Return [x, y] of the center of cell containing provided text 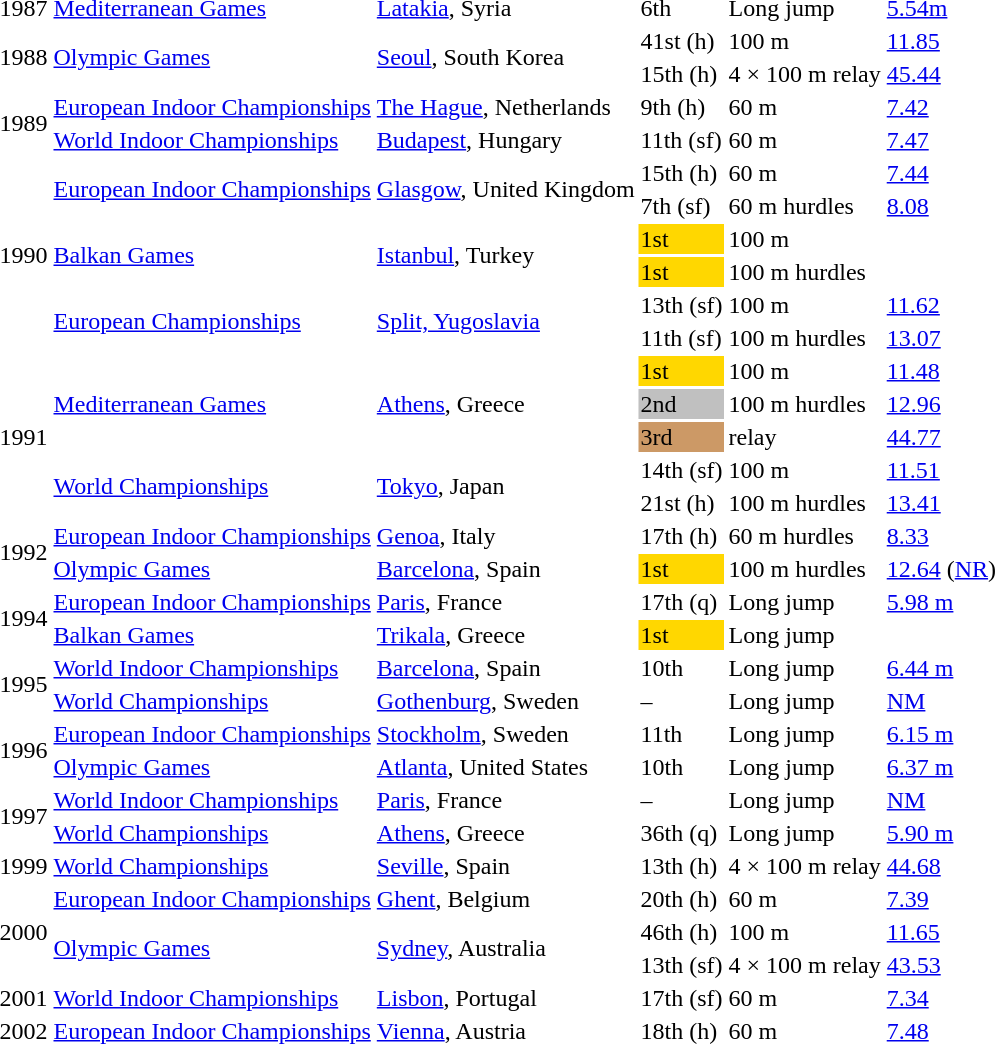
3rd [682, 437]
7th (sf) [682, 206]
Budapest, Hungary [506, 140]
Sydney, Australia [506, 948]
Lisbon, Portugal [506, 998]
Atlanta, United States [506, 767]
21st (h) [682, 503]
13th (h) [682, 866]
Glasgow, United Kingdom [506, 190]
Ghent, Belgium [506, 899]
The Hague, Netherlands [506, 107]
Seoul, South Korea [506, 58]
Split, Yugoslavia [506, 322]
relay [804, 437]
Stockholm, Sweden [506, 734]
17th (q) [682, 602]
41st (h) [682, 41]
Trikala, Greece [506, 635]
Tokyo, Japan [506, 486]
Seville, Spain [506, 866]
36th (q) [682, 833]
46th (h) [682, 932]
European Championships [212, 322]
20th (h) [682, 899]
11th [682, 734]
Gothenburg, Sweden [506, 701]
Mediterranean Games [212, 404]
9th (h) [682, 107]
14th (sf) [682, 470]
2nd [682, 404]
17th (h) [682, 536]
17th (sf) [682, 998]
Istanbul, Turkey [506, 256]
Genoa, Italy [506, 536]
